Return the (x, y) coordinate for the center point of the cell that contains the specified text.  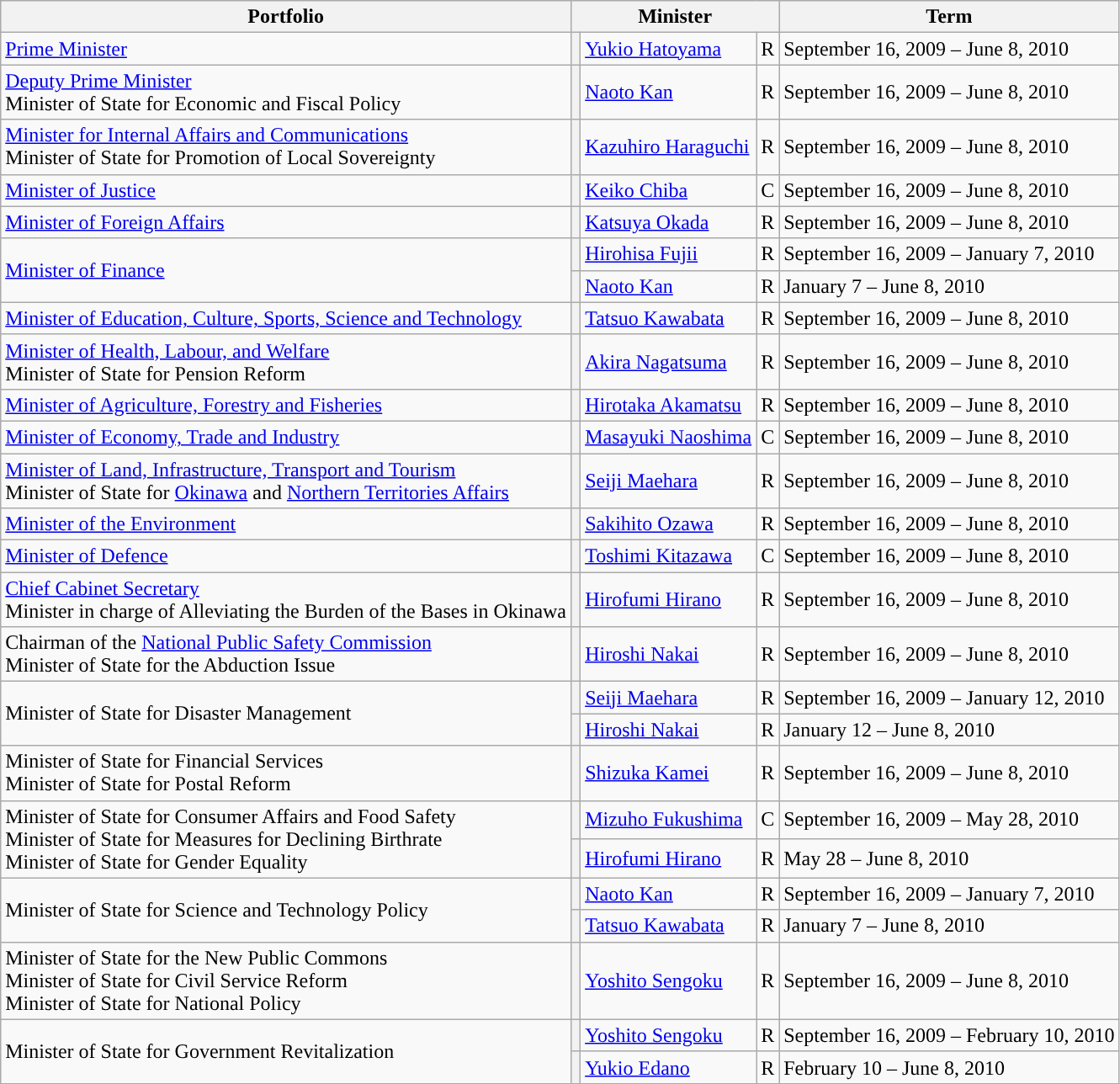
Minister for Internal Affairs and Communications Minister of State for Promotion of Local Sovereignty (286, 146)
Akira Nagatsuma (668, 362)
Minister of Agriculture, Forestry and Fisheries (286, 405)
Minister of State for Government Revitalization (286, 1051)
Hirotaka Akamatsu (668, 405)
Minister of Defence (286, 556)
Minister of Foreign Affairs (286, 222)
Minister of Health, Labour, and Welfare Minister of State for Pension Reform (286, 362)
Minister of Land, Infrastructure, Transport and Tourism Minister of State for Okinawa and Northern Territories Affairs (286, 480)
September 16, 2009 – January 12, 2010 (949, 698)
Sakihito Ozawa (668, 524)
Minister of Economy, Trade and Industry (286, 437)
Katsuya Okada (668, 222)
Portfolio (286, 17)
Mizuho Fukushima (668, 820)
Minister of State for Consumer Affairs and Food Safety Minister of State for Measures for Declining Birthrate Minister of State for Gender Equality (286, 839)
Minister (675, 17)
Term (949, 17)
Keiko Chiba (668, 190)
Minister of State for the New Public Commons Minister of State for Civil Service Reform Minister of State for National Policy (286, 980)
Minister of Justice (286, 190)
Chairman of the National Public Safety Commission Minister of State for the Abduction Issue (286, 655)
Deputy Prime Minister Minister of State for Economic and Fiscal Policy (286, 93)
Hirohisa Fujii (668, 254)
January 12 – June 8, 2010 (949, 730)
Yukio Edano (668, 1067)
Minister of State for Science and Technology Policy (286, 910)
Minister of State for Disaster Management (286, 714)
Minister of Finance (286, 270)
February 10 – June 8, 2010 (949, 1067)
Minister of the Environment (286, 524)
Minister of Education, Culture, Sports, Science and Technology (286, 318)
Masayuki Naoshima (668, 437)
Prime Minister (286, 49)
Toshimi Kitazawa (668, 556)
September 16, 2009 – February 10, 2010 (949, 1035)
May 28 – June 8, 2010 (949, 858)
Minister of State for Financial Services Minister of State for Postal Reform (286, 773)
Shizuka Kamei (668, 773)
Kazuhiro Haraguchi (668, 146)
September 16, 2009 – May 28, 2010 (949, 820)
Chief Cabinet Secretary Minister in charge of Alleviating the Burden of the Bases in Okinawa (286, 599)
Yukio Hatoyama (668, 49)
